Return [x, y] of the center of cell containing provided text 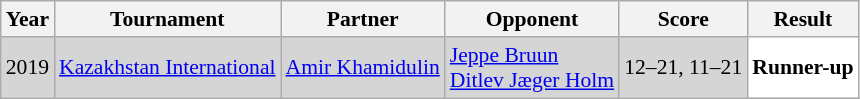
2019 [28, 68]
Jeppe Bruun Ditlev Jæger Holm [532, 68]
Amir Khamidulin [363, 68]
Runner-up [802, 68]
Tournament [167, 19]
Score [683, 19]
Kazakhstan International [167, 68]
12–21, 11–21 [683, 68]
Year [28, 19]
Result [802, 19]
Opponent [532, 19]
Partner [363, 19]
